Extract the (X, Y) coordinate from the center of the cell holding the provided text.  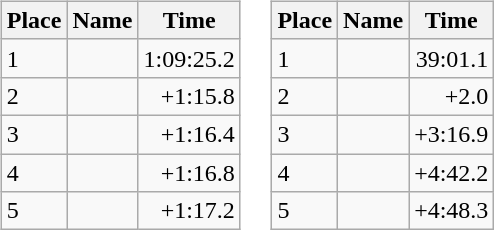
+1:15.8 (189, 96)
1:09:25.2 (189, 58)
39:01.1 (452, 58)
+1:16.8 (189, 173)
+3:16.9 (452, 134)
+2.0 (452, 96)
+4:48.3 (452, 211)
+4:42.2 (452, 173)
+1:17.2 (189, 211)
+1:16.4 (189, 134)
